Determine the (x, y) coordinate at the center of the cell enclosing the given text.  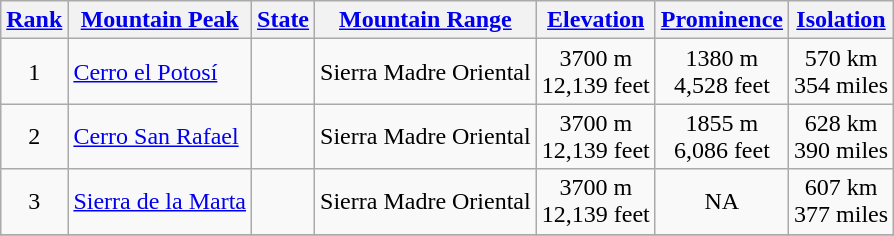
1 (34, 72)
628 km390 miles (842, 136)
Prominence (722, 20)
State (284, 20)
Cerro San Rafael (160, 136)
Isolation (842, 20)
570 km354 miles (842, 72)
Rank (34, 20)
Elevation (596, 20)
Mountain Peak (160, 20)
1855 m6,086 feet (722, 136)
Cerro el Potosí (160, 72)
607 km377 miles (842, 202)
NA (722, 202)
2 (34, 136)
1380 m4,528 feet (722, 72)
Mountain Range (426, 20)
Sierra de la Marta (160, 202)
3 (34, 202)
